Provide the [x, y] coordinate of the cell's center where the given text is located.  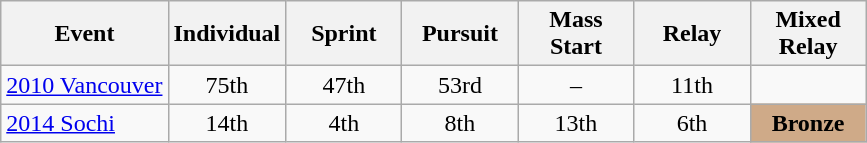
13th [576, 123]
Pursuit [460, 34]
4th [344, 123]
2014 Sochi [84, 123]
Event [84, 34]
Relay [692, 34]
Mixed Relay [808, 34]
Mass Start [576, 34]
75th [227, 85]
11th [692, 85]
Bronze [808, 123]
Individual [227, 34]
Sprint [344, 34]
53rd [460, 85]
47th [344, 85]
6th [692, 123]
14th [227, 123]
– [576, 85]
2010 Vancouver [84, 85]
8th [460, 123]
